Find where the given text appears and provide that cell's center as (X, Y) coordinate. 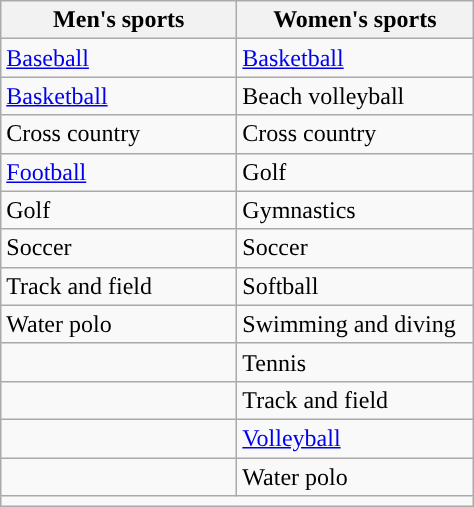
Tennis (355, 362)
Women's sports (355, 20)
Men's sports (119, 20)
Beach volleyball (355, 96)
Baseball (119, 58)
Gymnastics (355, 210)
Softball (355, 286)
Swimming and diving (355, 324)
Volleyball (355, 438)
Football (119, 172)
